Search for the cell housing the specified text and yield its [X, Y] center coordinate. 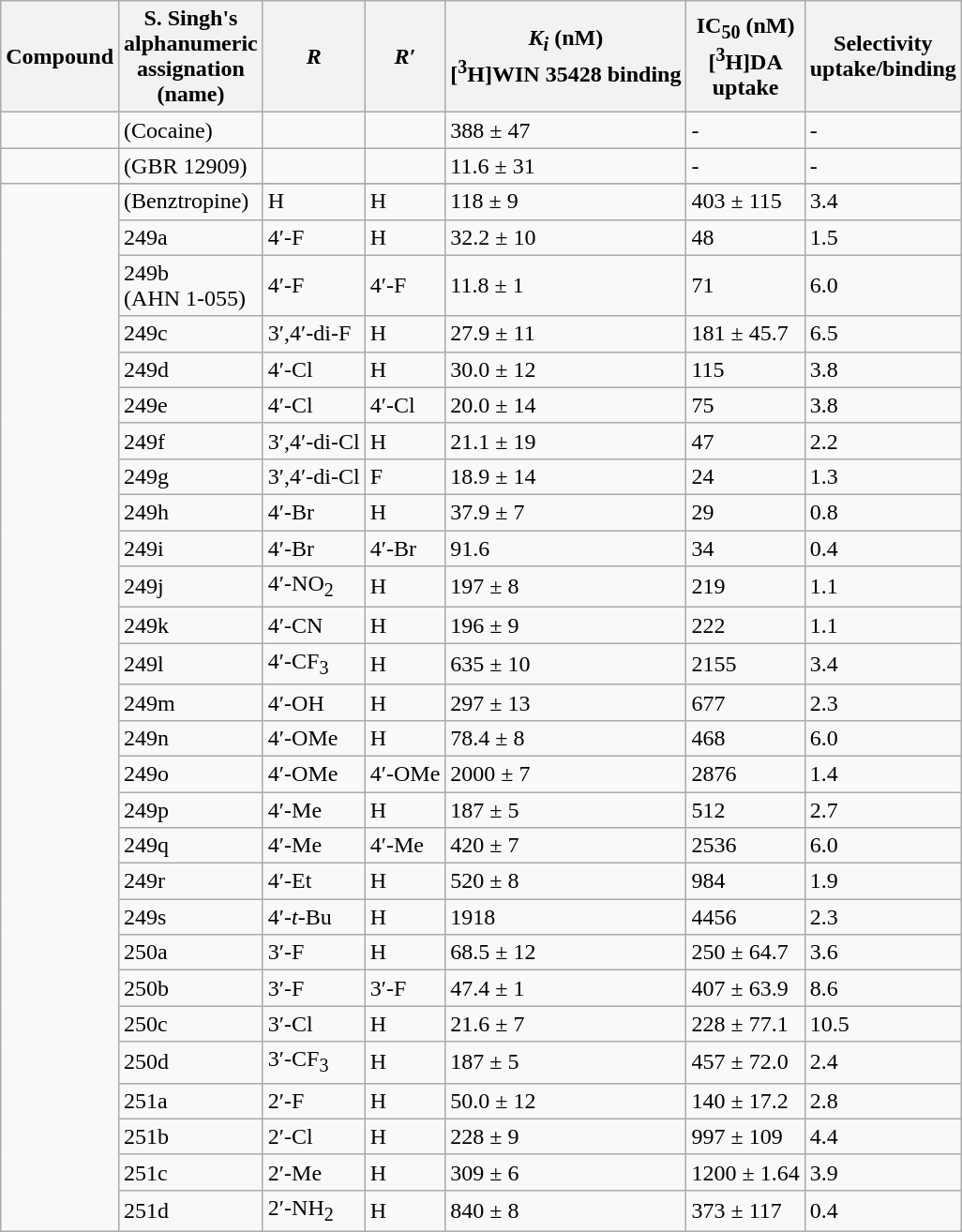
(GBR 12909) [191, 166]
2′-F [313, 1101]
2′-Cl [313, 1136]
32.2 ± 10 [566, 237]
1200 ± 1.64 [745, 1172]
219 [745, 587]
512 [745, 809]
30.0 ± 12 [566, 369]
1918 [566, 917]
Ki (nM)[3H]WIN 35428 binding [566, 56]
196 ± 9 [566, 625]
118 ± 9 [566, 202]
249s [191, 917]
(Benztropine) [191, 202]
2.2 [883, 441]
21.6 ± 7 [566, 1024]
250 ± 64.7 [745, 953]
249b(AHN 1-055) [191, 285]
2000 ± 7 [566, 774]
24 [745, 476]
250c [191, 1024]
4′-NO2 [313, 587]
2′-Me [313, 1172]
R [313, 56]
407 ± 63.9 [745, 988]
1.5 [883, 237]
3.6 [883, 953]
2′-NH2 [313, 1210]
4′-CF3 [313, 664]
249e [191, 405]
635 ± 10 [566, 664]
251d [191, 1210]
0.8 [883, 512]
R′ [405, 56]
140 ± 17.2 [745, 1101]
4′-t-Bu [313, 917]
297 ± 13 [566, 702]
1.3 [883, 476]
249l [191, 664]
249p [191, 809]
2.4 [883, 1062]
373 ± 117 [745, 1210]
6.5 [883, 334]
29 [745, 512]
181 ± 45.7 [745, 334]
249c [191, 334]
249r [191, 881]
48 [745, 237]
2155 [745, 664]
F [405, 476]
4′-CN [313, 625]
249g [191, 476]
249j [191, 587]
251a [191, 1101]
249f [191, 441]
11.6 ± 31 [566, 166]
468 [745, 738]
21.1 ± 19 [566, 441]
Selectivityuptake/binding [883, 56]
249k [191, 625]
249n [191, 738]
197 ± 8 [566, 587]
250b [191, 988]
34 [745, 548]
78.4 ± 8 [566, 738]
677 [745, 702]
(Cocaine) [191, 130]
1.4 [883, 774]
250a [191, 953]
47 [745, 441]
249h [191, 512]
4.4 [883, 1136]
IC50 (nM)[3H]DAuptake [745, 56]
3.9 [883, 1172]
18.9 ± 14 [566, 476]
457 ± 72.0 [745, 1062]
2536 [745, 846]
228 ± 9 [566, 1136]
840 ± 8 [566, 1210]
10.5 [883, 1024]
249d [191, 369]
250d [191, 1062]
2876 [745, 774]
249q [191, 846]
222 [745, 625]
115 [745, 369]
68.5 ± 12 [566, 953]
251c [191, 1172]
249o [191, 774]
4′-Et [313, 881]
249i [191, 548]
50.0 ± 12 [566, 1101]
3′-CF3 [313, 1062]
249m [191, 702]
249a [191, 237]
309 ± 6 [566, 1172]
37.9 ± 7 [566, 512]
11.8 ± 1 [566, 285]
997 ± 109 [745, 1136]
Compound [60, 56]
20.0 ± 14 [566, 405]
3′,4′-di-F [313, 334]
251b [191, 1136]
403 ± 115 [745, 202]
S. Singh'salphanumericassignation(name) [191, 56]
71 [745, 285]
4′-OH [313, 702]
420 ± 7 [566, 846]
27.9 ± 11 [566, 334]
2.8 [883, 1101]
2.7 [883, 809]
75 [745, 405]
388 ± 47 [566, 130]
4456 [745, 917]
984 [745, 881]
8.6 [883, 988]
228 ± 77.1 [745, 1024]
91.6 [566, 548]
1.9 [883, 881]
520 ± 8 [566, 881]
3′-Cl [313, 1024]
47.4 ± 1 [566, 988]
